Locate the cell with the specified text and output its [x, y] center coordinate. 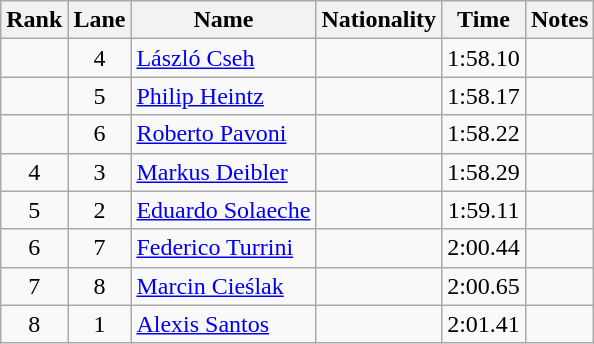
Roberto Pavoni [224, 134]
Federico Turrini [224, 248]
Marcin Cieślak [224, 286]
2:00.65 [484, 286]
1:59.11 [484, 210]
1:58.10 [484, 58]
Lane [100, 20]
Nationality [379, 20]
2:01.41 [484, 324]
1:58.22 [484, 134]
Rank [34, 20]
Notes [559, 20]
Alexis Santos [224, 324]
Name [224, 20]
Time [484, 20]
Eduardo Solaeche [224, 210]
2:00.44 [484, 248]
2 [100, 210]
László Cseh [224, 58]
1:58.29 [484, 172]
Markus Deibler [224, 172]
1:58.17 [484, 96]
1 [100, 324]
Philip Heintz [224, 96]
3 [100, 172]
